Output the [X, Y] coordinate of the center of the cell containing the given text.  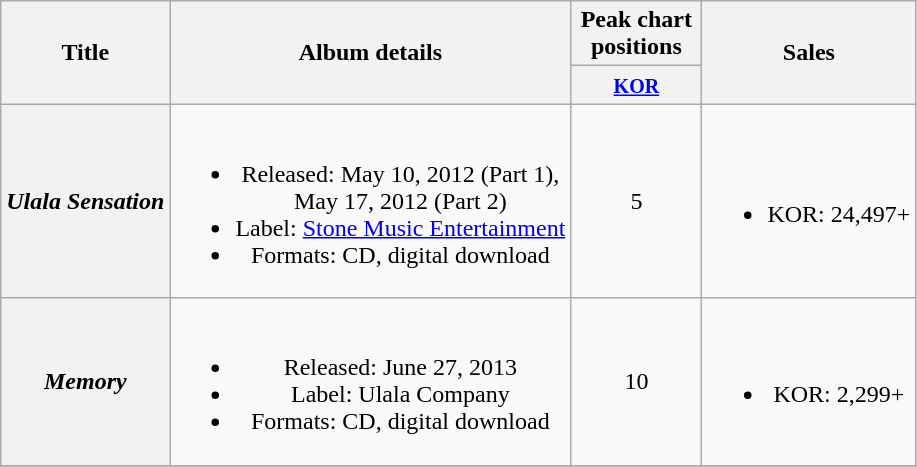
KOR: 2,299+ [809, 382]
Sales [809, 52]
5 [636, 201]
Released: May 10, 2012 (Part 1),May 17, 2012 (Part 2)Label: Stone Music EntertainmentFormats: CD, digital download [370, 201]
Peak chart positions [636, 34]
KOR [636, 85]
KOR: 24,497+ [809, 201]
Released: June 27, 2013Label: Ulala CompanyFormats: CD, digital download [370, 382]
Ulala Sensation [86, 201]
10 [636, 382]
Title [86, 52]
Album details [370, 52]
Memory [86, 382]
